Return the [X, Y] coordinate for the center point of the cell that contains the specified text.  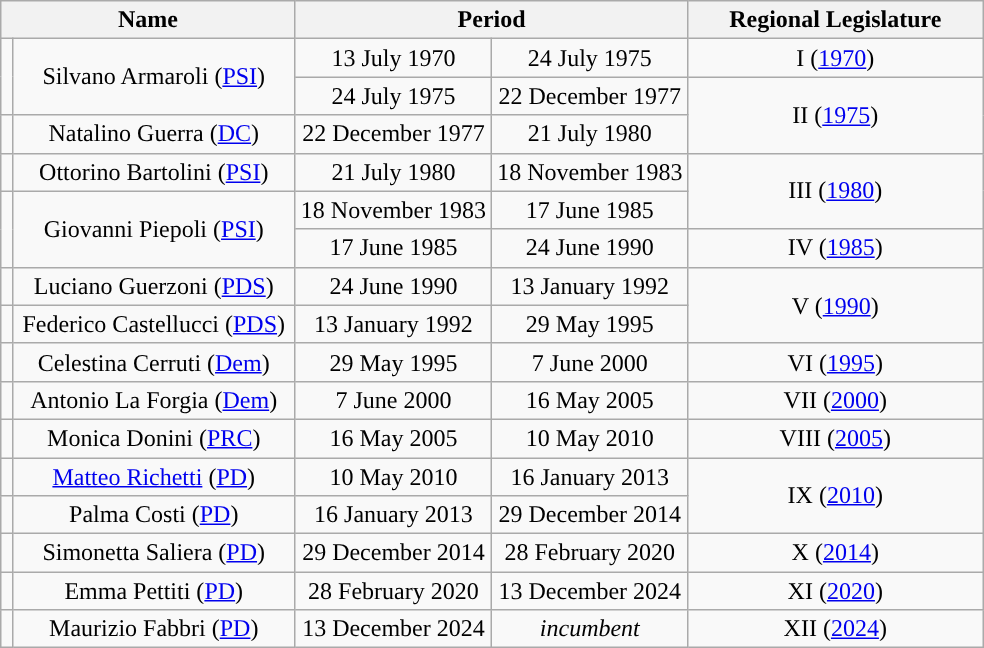
IX (2010) [836, 496]
Luciano Guerzoni (PDS) [154, 286]
incumbent [590, 629]
Federico Castellucci (PDS) [154, 324]
Celestina Cerruti (Dem) [154, 362]
13 July 1970 [393, 58]
IV (1985) [836, 248]
Ottorino Bartolini (PSI) [154, 172]
X (2014) [836, 553]
III (1980) [836, 191]
Emma Pettiti (PD) [154, 591]
V (1990) [836, 305]
Maurizio Fabbri (PD) [154, 629]
Giovanni Piepoli (PSI) [154, 229]
VI (1995) [836, 362]
Natalino Guerra (DC) [154, 134]
Name [148, 20]
Regional Legislature [836, 20]
Silvano Armaroli (PSI) [154, 77]
Monica Donini (PRC) [154, 438]
VII (2000) [836, 400]
XI (2020) [836, 591]
I (1970) [836, 58]
VIII (2005) [836, 438]
Palma Costi (PD) [154, 515]
Matteo Richetti (PD) [154, 477]
II (1975) [836, 115]
Simonetta Saliera (PD) [154, 553]
Antonio La Forgia (Dem) [154, 400]
Period [492, 20]
XII (2024) [836, 629]
